Capture the cell that displays the provided text and extract its [X, Y] central coordinate. 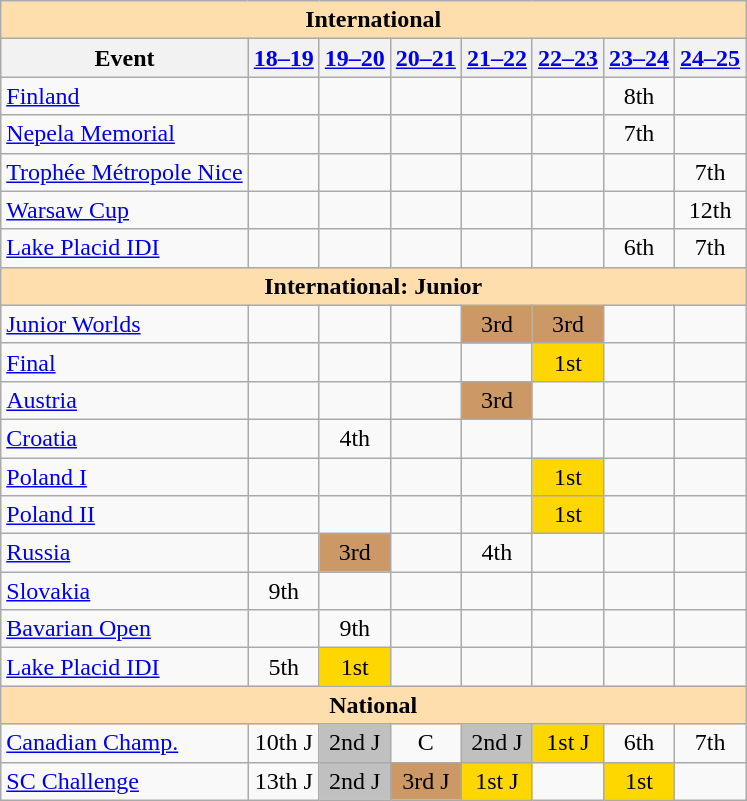
21–22 [496, 58]
3rd J [426, 781]
20–21 [426, 58]
Russia [124, 553]
22–23 [568, 58]
National [374, 705]
Finland [124, 96]
19–20 [354, 58]
Event [124, 58]
Croatia [124, 438]
Bavarian Open [124, 629]
23–24 [640, 58]
Nepela Memorial [124, 134]
International: Junior [374, 286]
Poland II [124, 515]
Trophée Métropole Nice [124, 172]
Slovakia [124, 591]
Junior Worlds [124, 324]
8th [640, 96]
SC Challenge [124, 781]
Poland I [124, 477]
13th J [284, 781]
24–25 [710, 58]
10th J [284, 743]
International [374, 20]
Final [124, 362]
Canadian Champ. [124, 743]
12th [710, 210]
C [426, 743]
18–19 [284, 58]
Austria [124, 400]
Warsaw Cup [124, 210]
5th [284, 667]
